Return the [x, y] coordinate for the center point of the cell that contains the specified text.  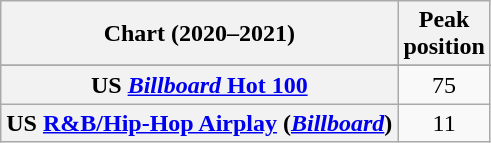
Peakposition [444, 34]
75 [444, 85]
11 [444, 123]
Chart (2020–2021) [200, 34]
US R&B/Hip-Hop Airplay (Billboard) [200, 123]
US Billboard Hot 100 [200, 85]
